Determine the [X, Y] coordinate at the center of the cell enclosing the given text.  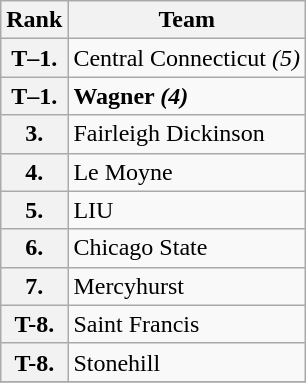
Mercyhurst [187, 286]
Saint Francis [187, 324]
Rank [34, 20]
LIU [187, 210]
Stonehill [187, 362]
5. [34, 210]
Fairleigh Dickinson [187, 134]
4. [34, 172]
Chicago State [187, 248]
3. [34, 134]
Le Moyne [187, 172]
Central Connecticut (5) [187, 58]
6. [34, 248]
Team [187, 20]
Wagner (4) [187, 96]
7. [34, 286]
